For the text-containing cell, return its midpoint in (X, Y) coordinate format. 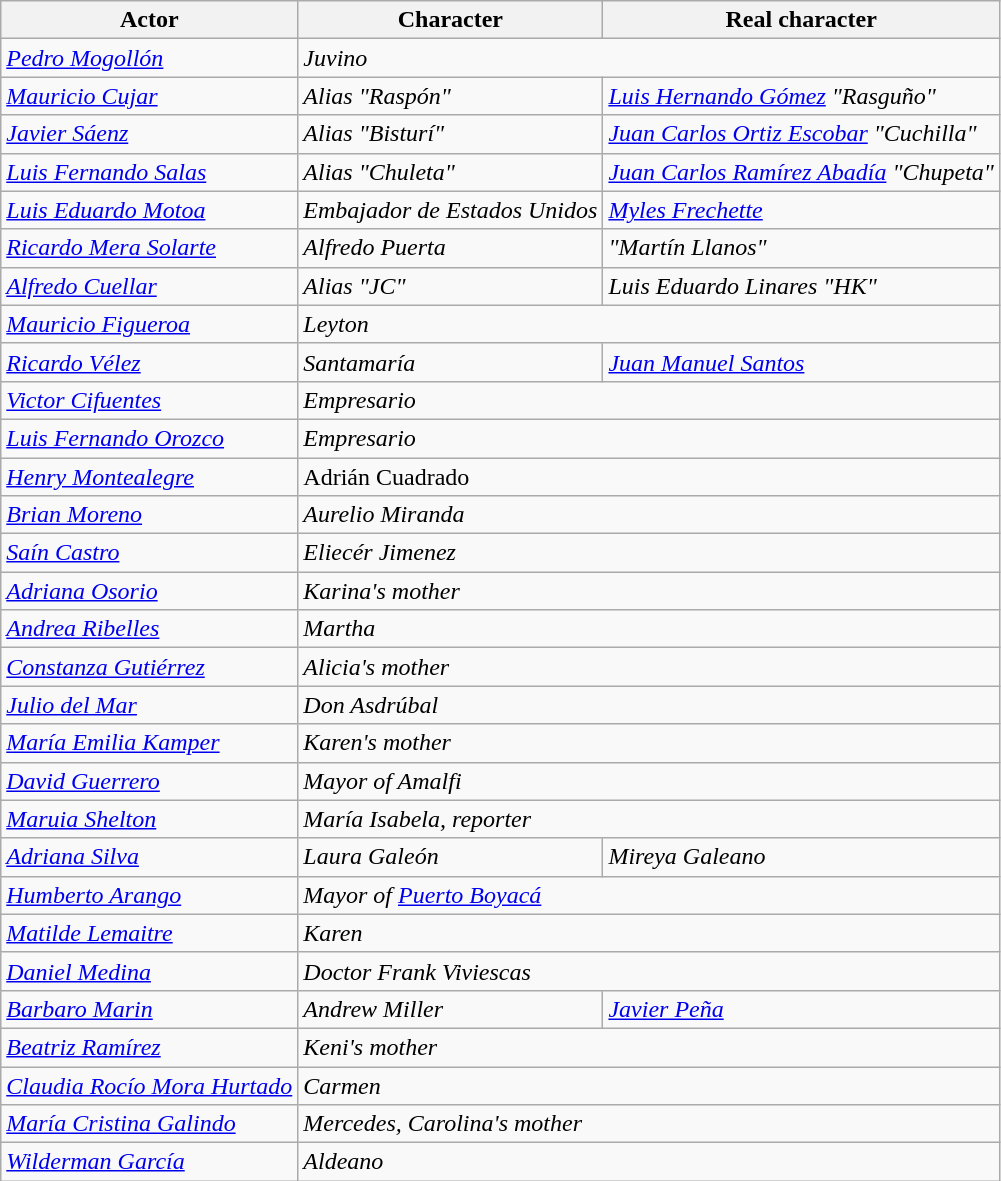
Barbaro Marin (150, 1009)
Andrea Ribelles (150, 629)
Actor (150, 20)
Javier Peña (802, 1009)
Alias "Raspón" (450, 96)
Ricardo Vélez (150, 362)
Embajador de Estados Unidos (450, 210)
Mayor of Puerto Boyacá (649, 895)
Humberto Arango (150, 895)
Luis Fernando Salas (150, 172)
Eliecér Jimenez (649, 553)
Mauricio Cujar (150, 96)
Javier Sáenz (150, 134)
Adriana Silva (150, 857)
Luis Eduardo Linares "HK" (802, 286)
Saín Castro (150, 553)
Leyton (649, 324)
Real character (802, 20)
Luis Hernando Gómez "Rasguño" (802, 96)
Beatriz Ramírez (150, 1047)
Myles Frechette (802, 210)
Daniel Medina (150, 971)
Mireya Galeano (802, 857)
Laura Galeón (450, 857)
Pedro Mogollón (150, 58)
Santamaría (450, 362)
Alias "Bisturí" (450, 134)
"Martín Llanos" (802, 248)
Karina's mother (649, 591)
Victor Cifuentes (150, 400)
Alicia's mother (649, 667)
Aurelio Miranda (649, 515)
Juan Manuel Santos (802, 362)
Julio del Mar (150, 705)
Carmen (649, 1085)
Henry Montealegre (150, 477)
Luis Eduardo Motoa (150, 210)
Matilde Lemaitre (150, 933)
Ricardo Mera Solarte (150, 248)
Alias "JC" (450, 286)
Luis Fernando Orozco (150, 438)
Adriana Osorio (150, 591)
Karen (649, 933)
Wilderman García (150, 1162)
Character (450, 20)
Martha (649, 629)
Keni's mother (649, 1047)
María Cristina Galindo (150, 1124)
Juan Carlos Ortiz Escobar "Cuchilla" (802, 134)
Constanza Gutiérrez (150, 667)
Juvino (649, 58)
Adrián Cuadrado (649, 477)
Mauricio Figueroa (150, 324)
David Guerrero (150, 781)
Brian Moreno (150, 515)
Karen's mother (649, 743)
Andrew Miller (450, 1009)
María Emilia Kamper (150, 743)
Mercedes, Carolina's mother (649, 1124)
Aldeano (649, 1162)
Alias "Chuleta" (450, 172)
María Isabela, reporter (649, 819)
Don Asdrúbal (649, 705)
Juan Carlos Ramírez Abadía "Chupeta" (802, 172)
Alfredo Cuellar (150, 286)
Doctor Frank Viviescas (649, 971)
Alfredo Puerta (450, 248)
Mayor of Amalfi (649, 781)
Maruia Shelton (150, 819)
Claudia Rocío Mora Hurtado (150, 1085)
